For the text-containing cell, return its midpoint in (X, Y) coordinate format. 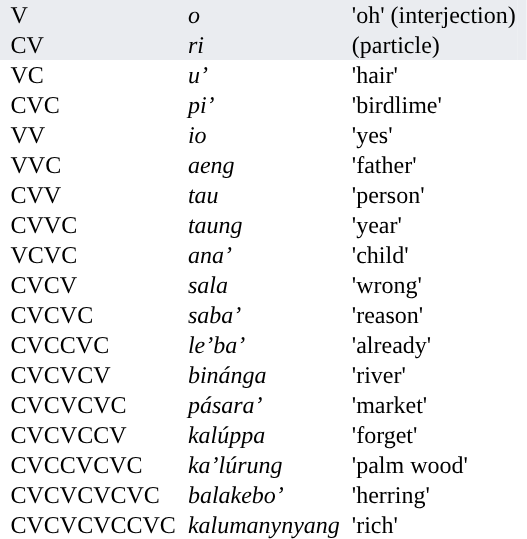
CVCCVC (93, 345)
CVCVCV (93, 375)
leʼbaʼ (264, 345)
'market' (434, 405)
'herring' (434, 495)
VCVC (93, 255)
V (93, 15)
CVCVCCV (93, 435)
CVCV (93, 285)
'river' (434, 375)
sabaʼ (264, 315)
'yes' (434, 135)
'child' (434, 255)
anaʼ (264, 255)
binánga (264, 375)
io (264, 135)
'palm wood' (434, 465)
tau (264, 195)
o (264, 15)
'reason' (434, 315)
taung (264, 225)
CVVC (93, 225)
kalúppa (264, 435)
VVC (93, 165)
CVCVCVCVC (93, 495)
'father' (434, 165)
pásaraʼ (264, 405)
'wrong' (434, 285)
'already' (434, 345)
sala (264, 285)
'year' (434, 225)
balakeboʼ (264, 495)
(particle) (434, 45)
kaʼlúrung (264, 465)
piʼ (264, 105)
CVC (93, 105)
CV (93, 45)
CVCVCVC (93, 405)
'oh' (interjection) (434, 15)
CVV (93, 195)
uʼ (264, 75)
'hair' (434, 75)
'birdlime' (434, 105)
ri (264, 45)
VV (93, 135)
'forget' (434, 435)
'person' (434, 195)
VC (93, 75)
aeng (264, 165)
CVCVC (93, 315)
CVCCVCVC (93, 465)
